Return (X, Y) of the center of cell containing provided text 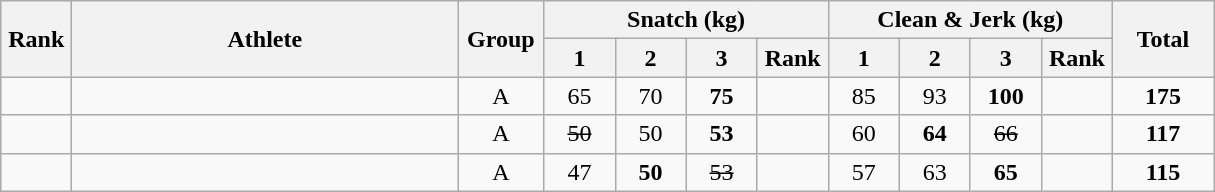
70 (650, 96)
115 (1162, 172)
60 (864, 134)
Clean & Jerk (kg) (970, 20)
47 (580, 172)
66 (1006, 134)
100 (1006, 96)
Athlete (265, 39)
75 (722, 96)
93 (934, 96)
85 (864, 96)
63 (934, 172)
175 (1162, 96)
57 (864, 172)
Total (1162, 39)
64 (934, 134)
Group (501, 39)
Snatch (kg) (686, 20)
117 (1162, 134)
